Provide the [x, y] coordinate of the cell's center where the given text is located.  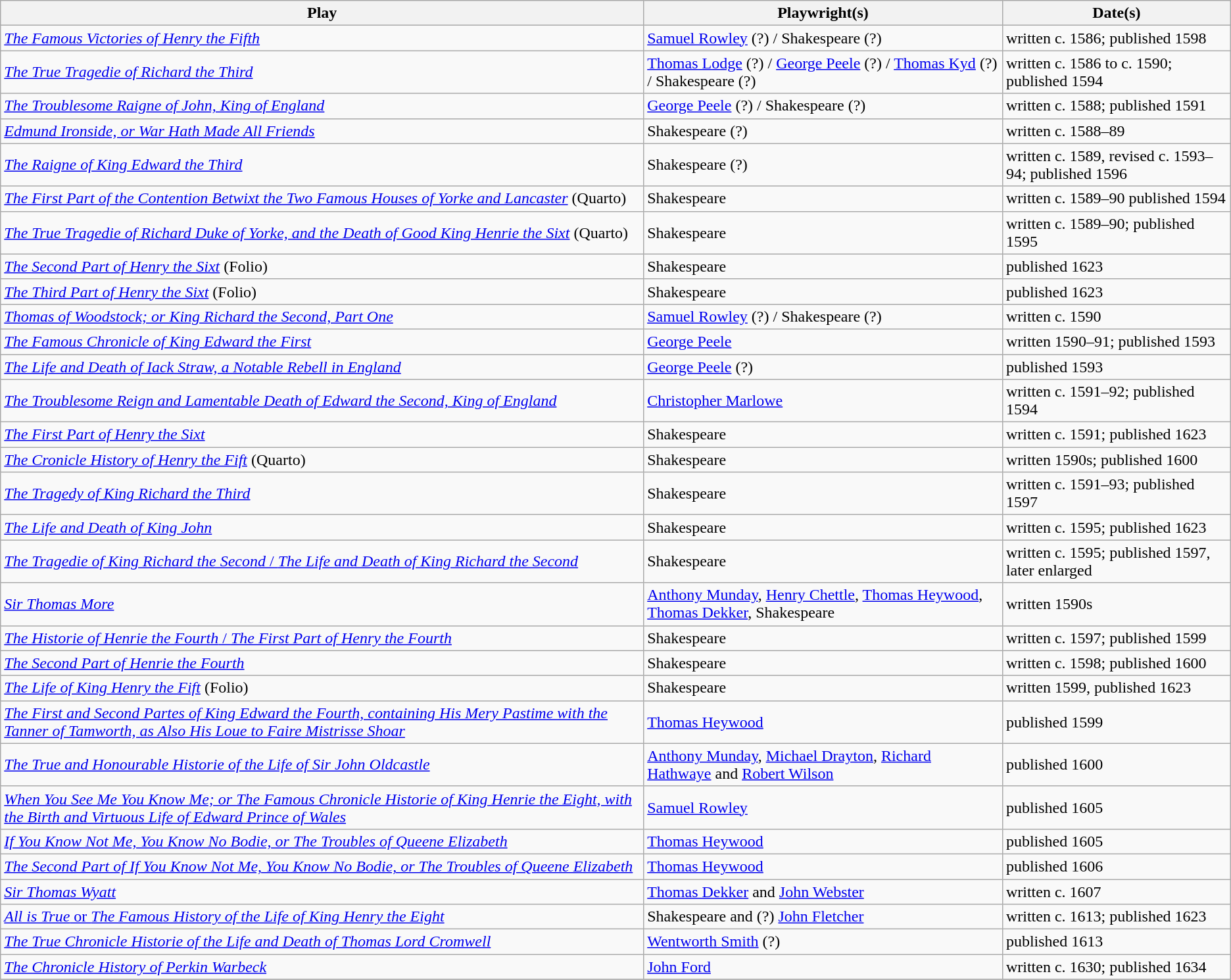
written c. 1598; published 1600 [1117, 663]
The True Chronicle Historie of the Life and Death of Thomas Lord Cromwell [322, 942]
written c. 1613; published 1623 [1117, 917]
written c. 1586 to c. 1590; published 1594 [1117, 72]
The Third Part of Henry the Sixt (Folio) [322, 291]
Anthony Munday, Michael Drayton, Richard Hathwaye and Robert Wilson [823, 764]
written c. 1589, revised c. 1593–94; published 1596 [1117, 164]
Thomas Dekker and John Webster [823, 891]
The First Part of the Contention Betwixt the Two Famous Houses of Yorke and Lancaster (Quarto) [322, 199]
Edmund Ironside, or War Hath Made All Friends [322, 131]
written c. 1588–89 [1117, 131]
George Peele (?) [823, 366]
All is True or The Famous History of the Life of King Henry the Eight [322, 917]
The Cronicle History of Henry the Fift (Quarto) [322, 460]
Anthony Munday, Henry Chettle, Thomas Heywood, Thomas Dekker, Shakespeare [823, 604]
written c. 1595; published 1597, later enlarged [1117, 562]
published 1599 [1117, 722]
written 1599, published 1623 [1117, 688]
The Tragedie of King Richard the Second / The Life and Death of King Richard the Second [322, 562]
George Peele (?) / Shakespeare (?) [823, 106]
The Life and Death of King John [322, 527]
written c. 1595; published 1623 [1117, 527]
published 1606 [1117, 866]
written c. 1597; published 1599 [1117, 638]
written c. 1589–90; published 1595 [1117, 233]
The Second Part of Henry the Sixt (Folio) [322, 266]
The Second Part of Henrie the Fourth [322, 663]
The Troublesome Raigne of John, King of England [322, 106]
Sir Thomas Wyatt [322, 891]
The Chronicle History of Perkin Warbeck [322, 967]
The Life and Death of Iack Straw, a Notable Rebell in England [322, 366]
George Peele [823, 341]
published 1600 [1117, 764]
Play [322, 13]
written 1590s; published 1600 [1117, 460]
Sir Thomas More [322, 604]
written c. 1591–92; published 1594 [1117, 401]
written c. 1630; published 1634 [1117, 967]
The Raigne of King Edward the Third [322, 164]
Thomas of Woodstock; or King Richard the Second, Part One [322, 316]
written c. 1589–90 published 1594 [1117, 199]
written 1590s [1117, 604]
The Troublesome Reign and Lamentable Death of Edward the Second, King of England [322, 401]
written 1590–91; published 1593 [1117, 341]
The Second Part of If You Know Not Me, You Know No Bodie, or The Troubles of Queene Elizabeth [322, 866]
The Tragedy of King Richard the Third [322, 493]
The True Tragedie of Richard the Third [322, 72]
written c. 1591–93; published 1597 [1117, 493]
Playwright(s) [823, 13]
When You See Me You Know Me; or The Famous Chronicle Historie of King Henrie the Eight, with the Birth and Virtuous Life of Edward Prince of Wales [322, 808]
written c. 1607 [1117, 891]
Wentworth Smith (?) [823, 942]
written c. 1590 [1117, 316]
published 1613 [1117, 942]
The Famous Victories of Henry the Fifth [322, 38]
Shakespeare and (?) John Fletcher [823, 917]
If You Know Not Me, You Know No Bodie, or The Troubles of Queene Elizabeth [322, 841]
Date(s) [1117, 13]
Samuel Rowley [823, 808]
The First Part of Henry the Sixt [322, 435]
published 1593 [1117, 366]
written c. 1586; published 1598 [1117, 38]
The Historie of Henrie the Fourth / The First Part of Henry the Fourth [322, 638]
Christopher Marlowe [823, 401]
The Life of King Henry the Fift (Folio) [322, 688]
written c. 1588; published 1591 [1117, 106]
Thomas Lodge (?) / George Peele (?) / Thomas Kyd (?) / Shakespeare (?) [823, 72]
written c. 1591; published 1623 [1117, 435]
The Famous Chronicle of King Edward the First [322, 341]
The True Tragedie of Richard Duke of Yorke, and the Death of Good King Henrie the Sixt (Quarto) [322, 233]
The True and Honourable Historie of the Life of Sir John Oldcastle [322, 764]
John Ford [823, 967]
